Capture the cell that displays the provided text and extract its [X, Y] central coordinate. 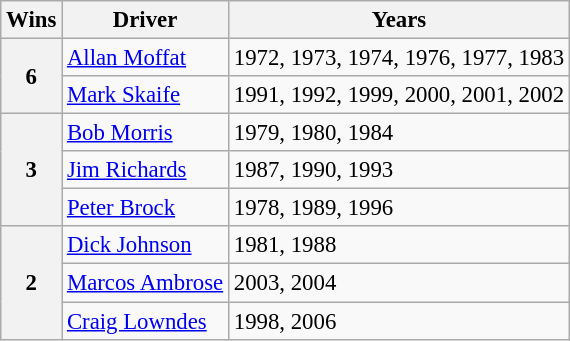
1987, 1990, 1993 [398, 170]
3 [32, 170]
1972, 1973, 1974, 1976, 1977, 1983 [398, 58]
Wins [32, 20]
1978, 1989, 1996 [398, 208]
Allan Moffat [146, 58]
2003, 2004 [398, 283]
Mark Skaife [146, 95]
Jim Richards [146, 170]
1991, 1992, 1999, 2000, 2001, 2002 [398, 95]
Craig Lowndes [146, 321]
2 [32, 282]
Bob Morris [146, 133]
1979, 1980, 1984 [398, 133]
Dick Johnson [146, 245]
6 [32, 76]
Years [398, 20]
Peter Brock [146, 208]
Marcos Ambrose [146, 283]
1981, 1988 [398, 245]
1998, 2006 [398, 321]
Driver [146, 20]
